For the text-containing cell, return its midpoint in (X, Y) coordinate format. 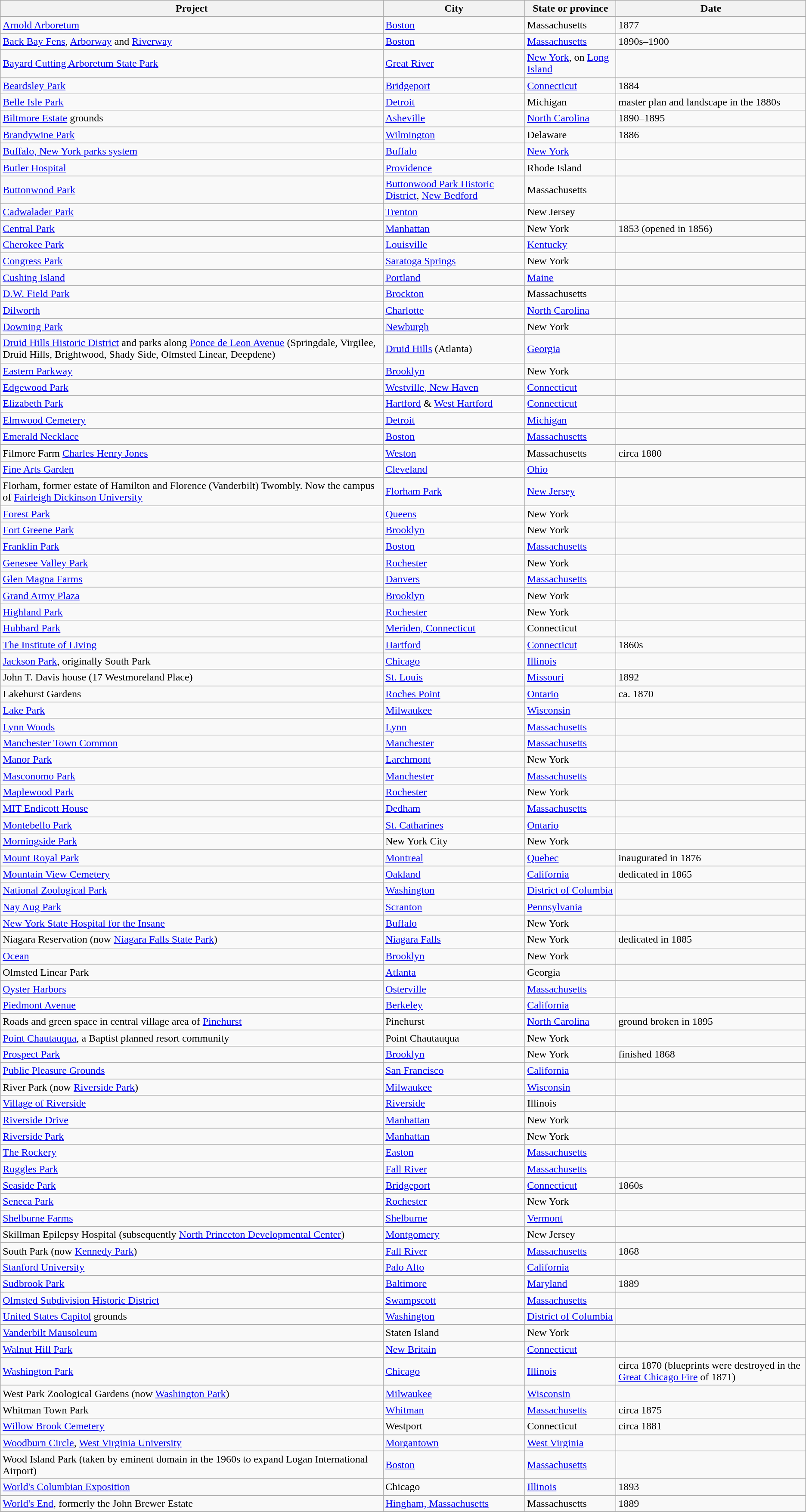
Biltmore Estate grounds (192, 118)
World's End, formerly the John Brewer Estate (192, 1503)
John T. Davis house (17 Westmoreland Place) (192, 677)
1890s–1900 (711, 41)
Date (711, 9)
Highland Park (192, 612)
Larchmont (454, 759)
Bayard Cutting Arboretum State Park (192, 64)
Seneca Park (192, 1202)
Danvers (454, 579)
Shelburne (454, 1218)
Point Chautauqua, a Baptist planned resort community (192, 1038)
Trenton (454, 212)
Lynn Woods (192, 727)
South Park (now Kennedy Park) (192, 1251)
Hingham, Massachusetts (454, 1503)
West Virginia (570, 1443)
Dilworth (192, 310)
Saratoga Springs (454, 261)
Easton (454, 1153)
Morningside Park (192, 841)
Maryland (570, 1283)
Emerald Necklace (192, 436)
Oakland (454, 874)
Manchester Town Common (192, 743)
Mountain View Cemetery (192, 874)
Lynn (454, 727)
Vermont (570, 1218)
The Institute of Living (192, 645)
ca. 1870 (711, 694)
Wood Island Park (taken by eminent domain in the 1960s to expand Logan International Airport) (192, 1465)
dedicated in 1885 (711, 940)
Whitman (454, 1410)
Arnold Arboretum (192, 25)
State or province (570, 9)
Olmsted Subdivision Historic District (192, 1300)
New Britain (454, 1349)
1884 (711, 86)
Atlanta (454, 972)
Kentucky (570, 245)
Central Park (192, 229)
Edgewood Park (192, 387)
Lake Park (192, 710)
Point Chautauqua (454, 1038)
Buffalo, New York parks system (192, 151)
Butler Hospital (192, 167)
Vanderbilt Mausoleum (192, 1333)
Washington Park (192, 1371)
Osterville (454, 989)
Project (192, 9)
Westville, New Haven (454, 387)
Newburgh (454, 327)
Hartford & West Hartford (454, 404)
New York City (454, 841)
Montebello Park (192, 825)
Berkeley (454, 1005)
Prospect Park (192, 1054)
Pennsylvania (570, 907)
Ruggles Park (192, 1169)
City (454, 9)
Wilmington (454, 135)
Florham, former estate of Hamilton and Florence (Vanderbilt) Twombly. Now the campus of Fairleigh Dickinson University (192, 492)
Whitman Town Park (192, 1410)
Elizabeth Park (192, 404)
Piedmont Avenue (192, 1005)
Great River (454, 64)
New York, on Long Island (570, 64)
Ohio (570, 469)
Village of Riverside (192, 1104)
Beardsley Park (192, 86)
Lakehurst Gardens (192, 694)
Staten Island (454, 1333)
1886 (711, 135)
West Park Zoological Gardens (now Washington Park) (192, 1394)
circa 1870 (blueprints were destroyed in the Great Chicago Fire of 1871) (711, 1371)
Public Pleasure Grounds (192, 1071)
San Francisco (454, 1071)
Woodburn Circle, West Virginia University (192, 1443)
Willow Brook Cemetery (192, 1426)
Maine (570, 278)
1890–1895 (711, 118)
Scranton (454, 907)
Oyster Harbors (192, 989)
finished 1868 (711, 1054)
circa 1875 (711, 1410)
Grand Army Plaza (192, 596)
Shelburne Farms (192, 1218)
Dedham (454, 809)
Fine Arts Garden (192, 469)
1868 (711, 1251)
Ocean (192, 956)
Hartford (454, 645)
Morgantown (454, 1443)
Baltimore (454, 1283)
Delaware (570, 135)
Queens (454, 513)
1877 (711, 25)
1892 (711, 677)
Providence (454, 167)
Filmore Farm Charles Henry Jones (192, 453)
Mount Royal Park (192, 858)
Meriden, Connecticut (454, 628)
Charlotte (454, 310)
master plan and landscape in the 1880s (711, 102)
Sudbrook Park (192, 1283)
Forest Park (192, 513)
Niagara Falls (454, 940)
Roads and green space in central village area of Pinehurst (192, 1021)
Florham Park (454, 492)
Genesee Valley Park (192, 563)
United States Capitol grounds (192, 1317)
Quebec (570, 858)
Buttonwood Park (192, 189)
Congress Park (192, 261)
Cushing Island (192, 278)
Brockton (454, 294)
circa 1880 (711, 453)
Roches Point (454, 694)
Portland (454, 278)
Glen Magna Farms (192, 579)
D.W. Field Park (192, 294)
Elmwood Cemetery (192, 420)
Olmsted Linear Park (192, 972)
Montreal (454, 858)
ground broken in 1895 (711, 1021)
Jackson Park, originally South Park (192, 661)
1853 (opened in 1856) (711, 229)
Downing Park (192, 327)
Hubbard Park (192, 628)
World's Columbian Exposition (192, 1487)
Masconomo Park (192, 776)
Franklin Park (192, 547)
The Rockery (192, 1153)
Cherokee Park (192, 245)
Manor Park (192, 759)
Seaside Park (192, 1185)
Cadwalader Park (192, 212)
National Zoological Park (192, 891)
Skillman Epilepsy Hospital (subsequently North Princeton Developmental Center) (192, 1234)
St. Louis (454, 677)
Montgomery (454, 1234)
Buttonwood Park Historic District, New Bedford (454, 189)
Niagara Reservation (now Niagara Falls State Park) (192, 940)
Eastern Parkway (192, 371)
inaugurated in 1876 (711, 858)
Riverside Drive (192, 1120)
Rhode Island (570, 167)
Walnut Hill Park (192, 1349)
Riverside Park (192, 1136)
Druid Hills (Atlanta) (454, 349)
Westport (454, 1426)
Nay Aug Park (192, 907)
circa 1881 (711, 1426)
Fort Greene Park (192, 530)
Swampscott (454, 1300)
1893 (711, 1487)
Cleveland (454, 469)
St. Catharines (454, 825)
Pinehurst (454, 1021)
River Park (now Riverside Park) (192, 1087)
Missouri (570, 677)
Louisville (454, 245)
dedicated in 1865 (711, 874)
Belle Isle Park (192, 102)
MIT Endicott House (192, 809)
Maplewood Park (192, 792)
New York State Hospital for the Insane (192, 923)
Riverside (454, 1104)
Palo Alto (454, 1267)
Weston (454, 453)
Brandywine Park (192, 135)
Asheville (454, 118)
Back Bay Fens, Arborway and Riverway (192, 41)
Stanford University (192, 1267)
